Provide the [x, y] coordinate of the cell's center where the given text is located.  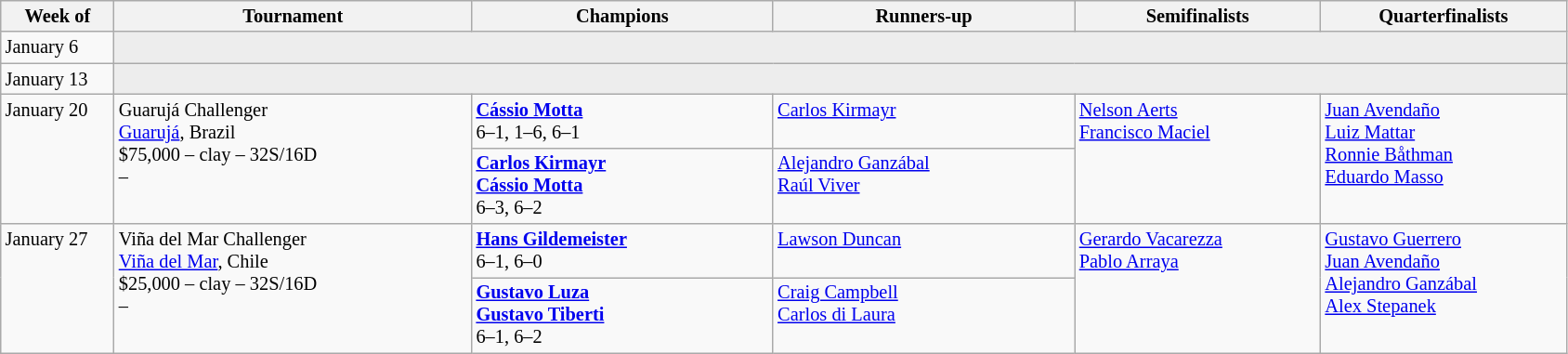
Semifinalists [1198, 16]
Craig Campbell Carlos di Laura [923, 315]
January 27 [58, 288]
Cássio Motta 6–1, 1–6, 6–1 [622, 121]
Tournament [294, 16]
Alejandro Ganzábal Raúl Viver [923, 186]
January 13 [58, 79]
Hans Gildemeister 6–1, 6–0 [622, 251]
Champions [622, 16]
January 6 [58, 47]
Juan Avendaño Luiz Mattar Ronnie Båthman Eduardo Masso [1444, 158]
Runners-up [923, 16]
Gustavo Luza Gustavo Tiberti6–1, 6–2 [622, 315]
Gustavo Guerrero Juan Avendaño Alejandro Ganzábal Alex Stepanek [1444, 288]
Week of [58, 16]
Quarterfinalists [1444, 16]
Viña del Mar Challenger Viña del Mar, Chile$25,000 – clay – 32S/16D – [294, 288]
January 20 [58, 158]
Gerardo Vacarezza Pablo Arraya [1198, 288]
Carlos Kirmayr [923, 121]
Guarujá Challenger Guarujá, Brazil$75,000 – clay – 32S/16D – [294, 158]
Nelson Aerts Francisco Maciel [1198, 158]
Carlos Kirmayr Cássio Motta6–3, 6–2 [622, 186]
Lawson Duncan [923, 251]
